Scan for the cell matching the given text and deliver its (x, y) coordinate at center. 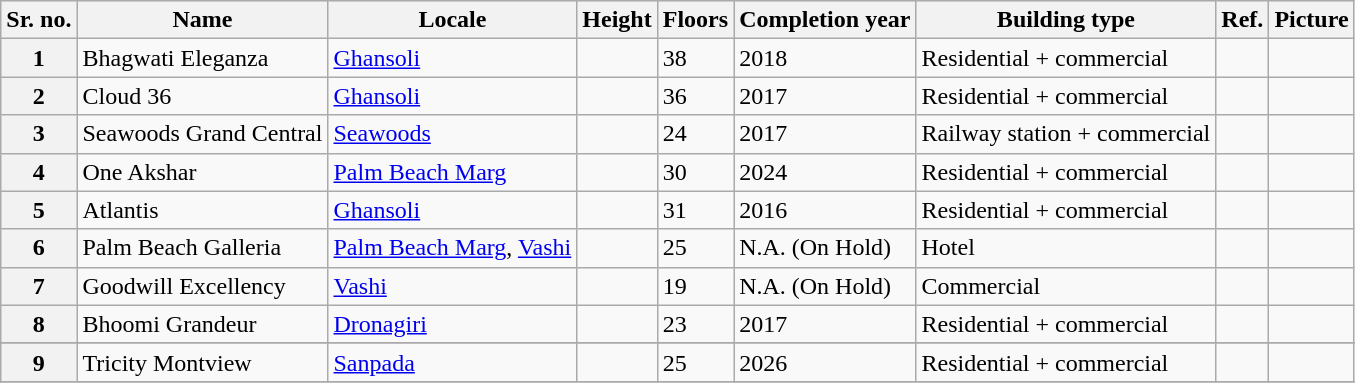
Atlantis (202, 210)
3 (39, 134)
Sanpada (452, 362)
2 (39, 96)
Hotel (1066, 248)
Palm Beach Marg (452, 172)
Ref. (1242, 20)
Locale (452, 20)
4 (39, 172)
Railway station + commercial (1066, 134)
2018 (825, 58)
Dronagiri (452, 324)
Building type (1066, 20)
2016 (825, 210)
Tricity Montview (202, 362)
38 (695, 58)
Sr. no. (39, 20)
Palm Beach Galleria (202, 248)
Commercial (1066, 286)
Vashi (452, 286)
8 (39, 324)
Bhoomi Grandeur (202, 324)
Bhagwati Eleganza (202, 58)
Seawoods Grand Central (202, 134)
Completion year (825, 20)
31 (695, 210)
23 (695, 324)
Seawoods (452, 134)
Cloud 36 (202, 96)
Picture (1312, 20)
2026 (825, 362)
9 (39, 362)
One Akshar (202, 172)
7 (39, 286)
Floors (695, 20)
2024 (825, 172)
30 (695, 172)
24 (695, 134)
6 (39, 248)
Goodwill Excellency (202, 286)
Palm Beach Marg, Vashi (452, 248)
19 (695, 286)
1 (39, 58)
Name (202, 20)
36 (695, 96)
5 (39, 210)
Height (617, 20)
